Locate the cell with the specified text and output its (x, y) center coordinate. 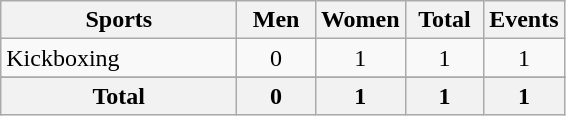
Events (524, 20)
Men (276, 20)
Women (360, 20)
Sports (119, 20)
Kickboxing (119, 58)
